Output the (X, Y) coordinate of the center of the cell containing the given text.  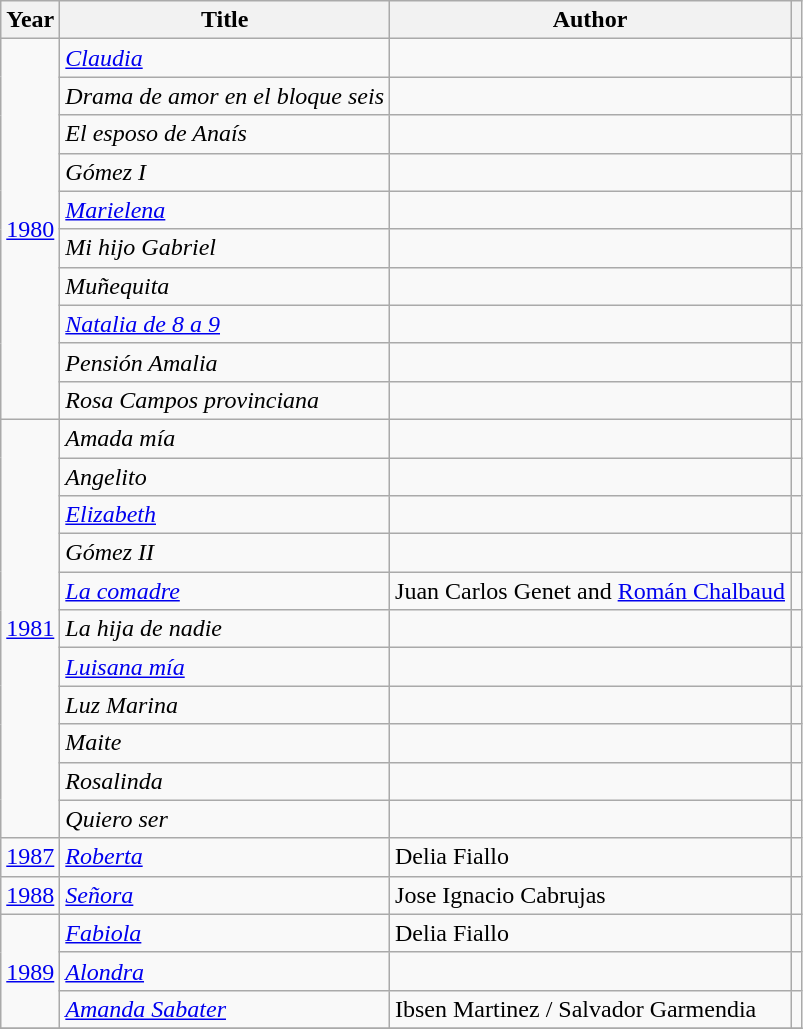
El esposo de Anaís (225, 134)
Fabiola (225, 933)
Roberta (225, 857)
1980 (30, 230)
Maite (225, 743)
Mi hijo Gabriel (225, 248)
Luz Marina (225, 705)
Alondra (225, 971)
La comadre (225, 591)
Rosalinda (225, 781)
Year (30, 20)
Jose Ignacio Cabrujas (590, 895)
Señora (225, 895)
La hija de nadie (225, 629)
Muñequita (225, 286)
Juan Carlos Genet and Román Chalbaud (590, 591)
Gómez I (225, 172)
Drama de amor en el bloque seis (225, 96)
Title (225, 20)
Elizabeth (225, 515)
Claudia (225, 58)
Quiero ser (225, 819)
1981 (30, 628)
Amanda Sabater (225, 1009)
Pensión Amalia (225, 362)
1987 (30, 857)
Gómez II (225, 553)
Author (590, 20)
Marielena (225, 210)
1988 (30, 895)
Ibsen Martinez / Salvador Garmendia (590, 1009)
Amada mía (225, 438)
Natalia de 8 a 9 (225, 324)
Angelito (225, 477)
Luisana mía (225, 667)
Rosa Campos provinciana (225, 400)
1989 (30, 971)
